Pinpoint the cell where the given text exists, returning its [x, y] midpoint coordinate. 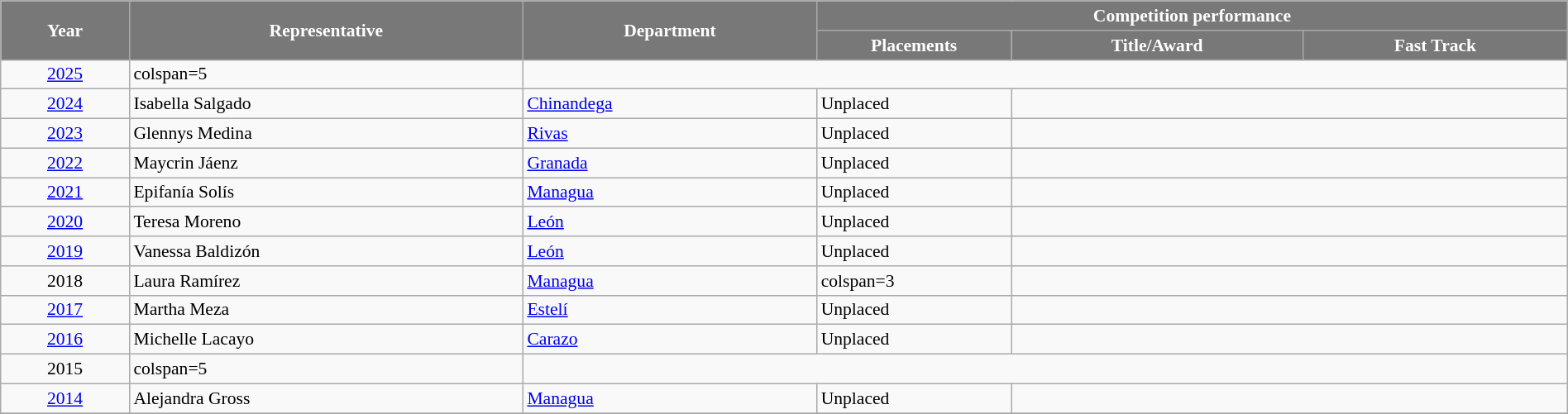
2019 [65, 251]
Teresa Moreno [326, 222]
Vanessa Baldizón [326, 251]
2015 [65, 369]
2022 [65, 163]
2017 [65, 310]
2024 [65, 104]
colspan=3 [915, 281]
Placements [915, 45]
2023 [65, 134]
Glennys Medina [326, 134]
2016 [65, 340]
Representative [326, 30]
2014 [65, 398]
2018 [65, 281]
Rivas [670, 134]
Granada [670, 163]
Michelle Lacayo [326, 340]
Chinandega [670, 104]
Department [670, 30]
Isabella Salgado [326, 104]
Year [65, 30]
Fast Track [1436, 45]
Laura Ramírez [326, 281]
Martha Meza [326, 310]
2025 [65, 74]
Estelí [670, 310]
Title/Award [1158, 45]
Competition performance [1193, 16]
Alejandra Gross [326, 398]
Maycrin Jáenz [326, 163]
Epifanía Solís [326, 193]
Carazo [670, 340]
2020 [65, 222]
2021 [65, 193]
